Capture the cell that displays the provided text and extract its [x, y] central coordinate. 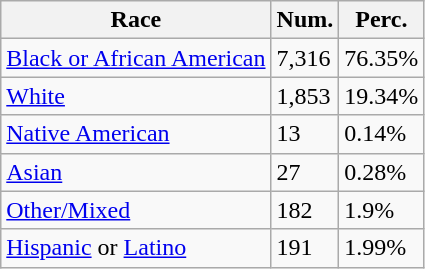
1.9% [382, 210]
Race [136, 20]
Hispanic or Latino [136, 248]
Other/Mixed [136, 210]
Black or African American [136, 58]
White [136, 96]
19.34% [382, 96]
1.99% [382, 248]
13 [305, 134]
27 [305, 172]
182 [305, 210]
Num. [305, 20]
7,316 [305, 58]
0.28% [382, 172]
Native American [136, 134]
191 [305, 248]
76.35% [382, 58]
Perc. [382, 20]
1,853 [305, 96]
0.14% [382, 134]
Asian [136, 172]
